Search for the cell housing the specified text and yield its (X, Y) center coordinate. 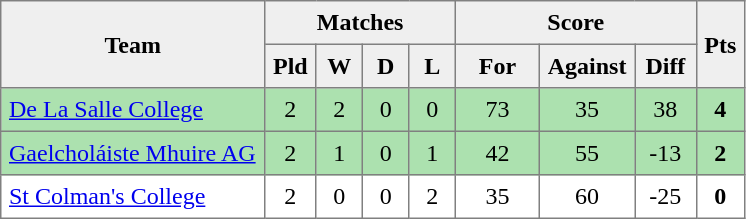
55 (586, 153)
60 (586, 197)
W (339, 66)
De La Salle College (133, 110)
42 (497, 153)
Diff (666, 66)
38 (666, 110)
For (497, 66)
St Colman's College (133, 197)
73 (497, 110)
Score (576, 23)
-25 (666, 197)
Against (586, 66)
L (432, 66)
Team (133, 44)
Pld (290, 66)
Pts (720, 44)
Matches (360, 23)
4 (720, 110)
D (385, 66)
-13 (666, 153)
Gaelcholáiste Mhuire AG (133, 153)
